Extract the (X, Y) coordinate from the center of the cell holding the provided text.  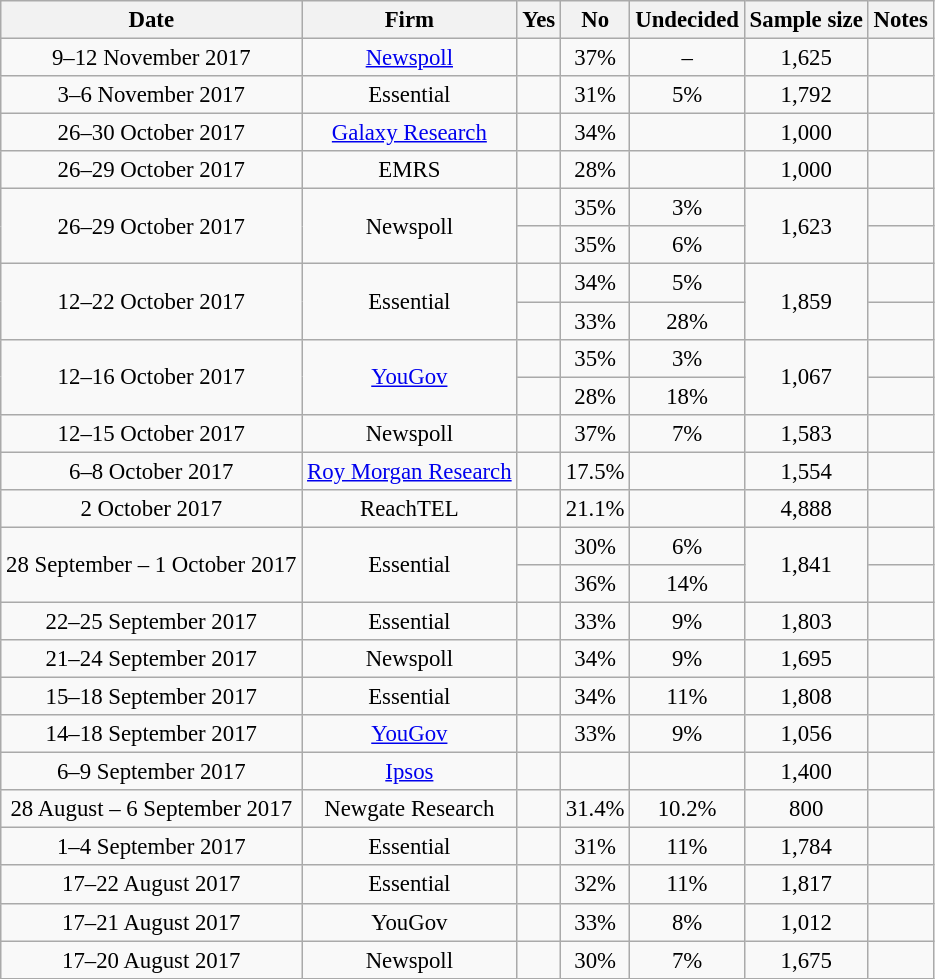
12–15 October 2017 (152, 433)
1,623 (806, 226)
1,859 (806, 302)
12–16 October 2017 (152, 376)
EMRS (410, 170)
1,695 (806, 659)
Galaxy Research (410, 133)
1,808 (806, 697)
Newgate Research (410, 809)
6–9 September 2017 (152, 772)
1,067 (806, 376)
– (687, 58)
No (594, 20)
9–12 November 2017 (152, 58)
1,625 (806, 58)
18% (687, 396)
6–8 October 2017 (152, 471)
15–18 September 2017 (152, 697)
1,803 (806, 621)
17.5% (594, 471)
21.1% (594, 509)
Undecided (687, 20)
12–22 October 2017 (152, 302)
1,400 (806, 772)
Firm (410, 20)
2 October 2017 (152, 509)
8% (687, 922)
1–4 September 2017 (152, 847)
1,784 (806, 847)
1,012 (806, 922)
36% (594, 584)
1,817 (806, 885)
14–18 September 2017 (152, 734)
Notes (900, 20)
28 August – 6 September 2017 (152, 809)
21–24 September 2017 (152, 659)
28 September – 1 October 2017 (152, 564)
1,792 (806, 95)
Date (152, 20)
1,583 (806, 433)
ReachTEL (410, 509)
1,554 (806, 471)
4,888 (806, 509)
Ipsos (410, 772)
Sample size (806, 20)
31.4% (594, 809)
800 (806, 809)
17–20 August 2017 (152, 960)
10.2% (687, 809)
32% (594, 885)
Yes (539, 20)
3–6 November 2017 (152, 95)
17–21 August 2017 (152, 922)
1,675 (806, 960)
1,056 (806, 734)
26–30 October 2017 (152, 133)
22–25 September 2017 (152, 621)
14% (687, 584)
1,841 (806, 564)
17–22 August 2017 (152, 885)
Roy Morgan Research (410, 471)
